Search for the cell housing the specified text and yield its (X, Y) center coordinate. 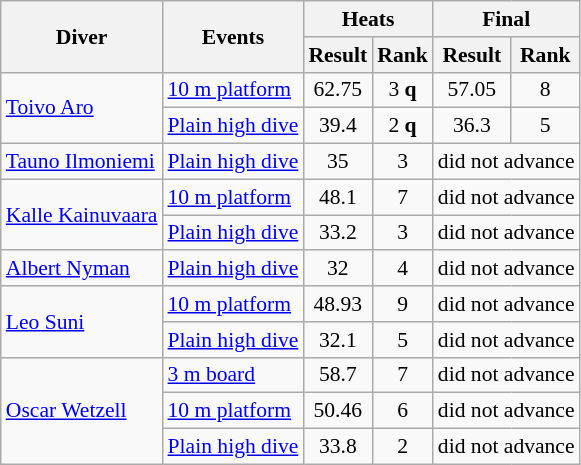
2 (402, 447)
32.1 (338, 340)
48.93 (338, 304)
57.05 (472, 90)
32 (338, 269)
Oscar Wetzell (82, 410)
33.2 (338, 233)
50.46 (338, 411)
3 q (402, 90)
Leo Suni (82, 322)
35 (338, 162)
62.75 (338, 90)
9 (402, 304)
Albert Nyman (82, 269)
48.1 (338, 197)
2 q (402, 126)
Diver (82, 36)
8 (546, 90)
Final (506, 19)
3 m board (234, 375)
Kalle Kainuvaara (82, 214)
Toivo Aro (82, 108)
6 (402, 411)
39.4 (338, 126)
Events (234, 36)
Tauno Ilmoniemi (82, 162)
33.8 (338, 447)
58.7 (338, 375)
36.3 (472, 126)
4 (402, 269)
Heats (368, 19)
